From the cell containing the given text, extract its center point as (x, y) coordinate. 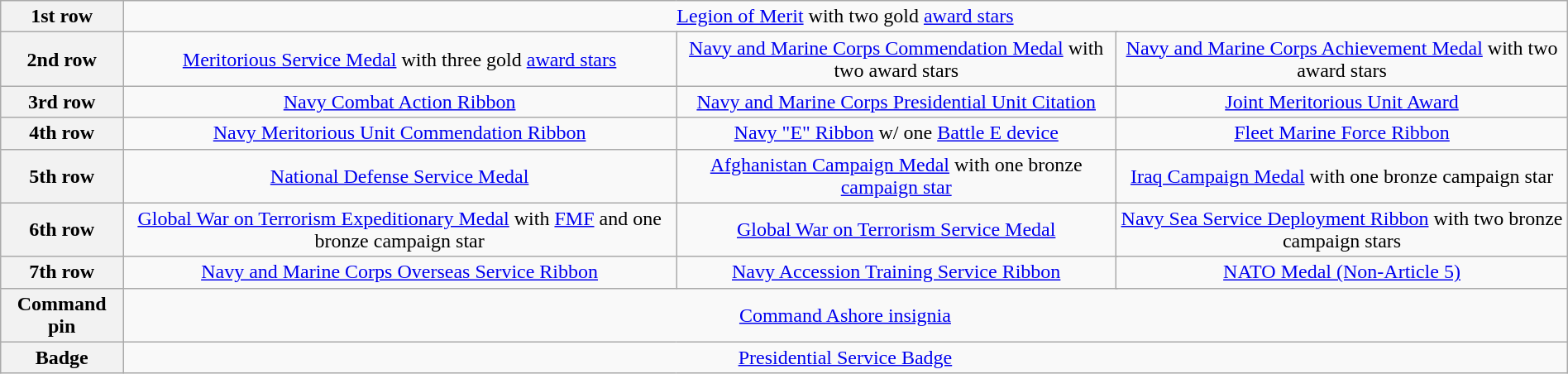
7th row (62, 272)
Meritorious Service Medal with three gold award stars (400, 60)
Fleet Marine Force Ribbon (1341, 133)
6th row (62, 230)
Navy "E" Ribbon w/ one Battle E device (896, 133)
NATO Medal (Non-Article 5) (1341, 272)
Iraq Campaign Medal with one bronze campaign star (1341, 175)
1st row (62, 17)
Navy Combat Action Ribbon (400, 102)
Navy and Marine Corps Presidential Unit Citation (896, 102)
Navy Accession Training Service Ribbon (896, 272)
Joint Meritorious Unit Award (1341, 102)
Navy and Marine Corps Achievement Medal with two award stars (1341, 60)
Global War on Terrorism Service Medal (896, 230)
Global War on Terrorism Expeditionary Medal with FMF and one bronze campaign star (400, 230)
2nd row (62, 60)
Badge (62, 357)
Legion of Merit with two gold award stars (845, 17)
Presidential Service Badge (845, 357)
Afghanistan Campaign Medal with one bronze campaign star (896, 175)
Navy and Marine Corps Commendation Medal with two award stars (896, 60)
Navy Meritorious Unit Commendation Ribbon (400, 133)
3rd row (62, 102)
Navy Sea Service Deployment Ribbon with two bronze campaign stars (1341, 230)
4th row (62, 133)
Command Ashore insignia (845, 314)
National Defense Service Medal (400, 175)
Command pin (62, 314)
5th row (62, 175)
Navy and Marine Corps Overseas Service Ribbon (400, 272)
